Scan for the cell matching the given text and deliver its (x, y) coordinate at center. 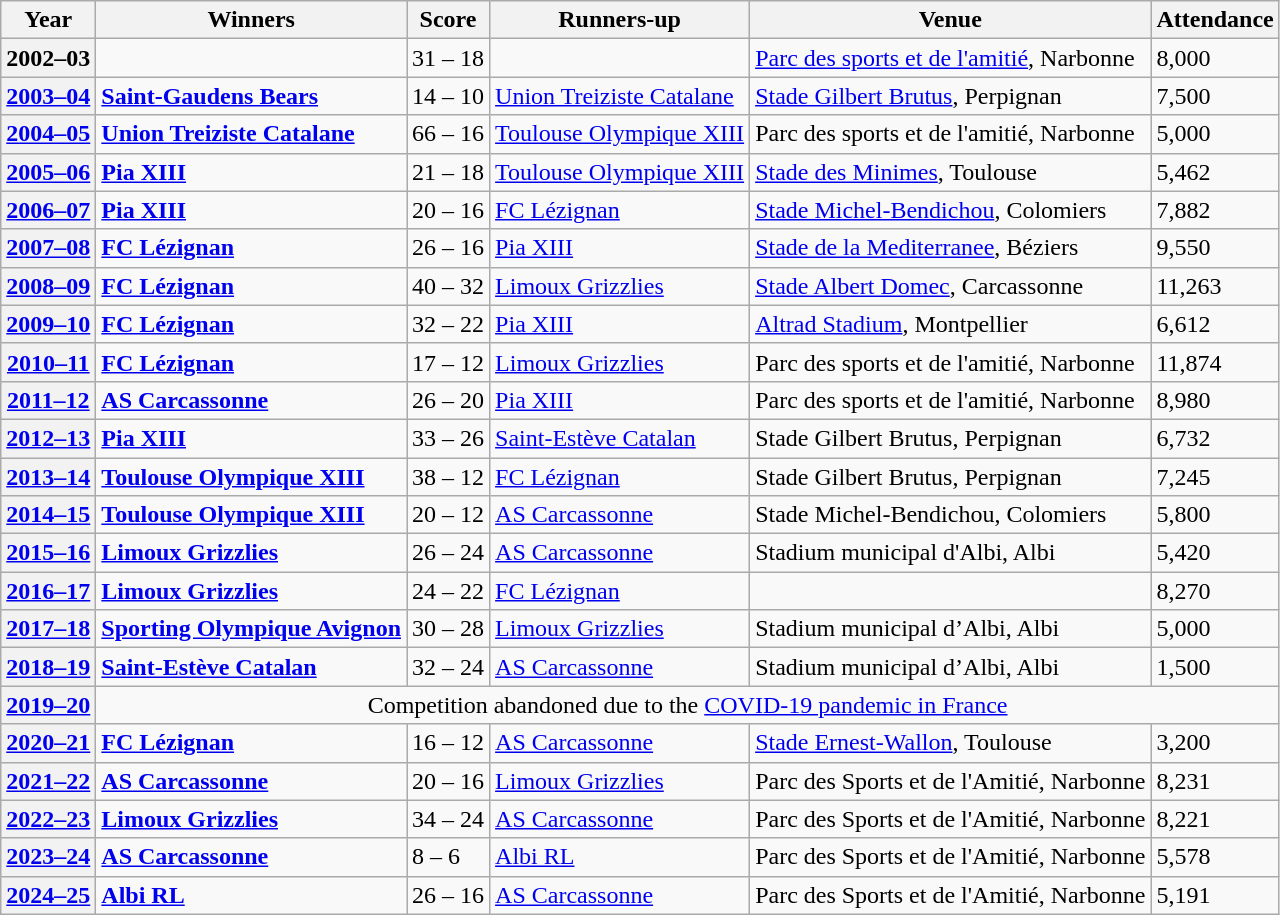
8,221 (1215, 819)
2003–04 (48, 96)
8 – 6 (448, 857)
38 – 12 (448, 477)
Winners (252, 20)
6,732 (1215, 438)
2006–07 (48, 210)
31 – 18 (448, 58)
5,800 (1215, 515)
8,270 (1215, 591)
2010–11 (48, 362)
40 – 32 (448, 286)
3,200 (1215, 743)
7,500 (1215, 96)
2019–20 (48, 705)
5,420 (1215, 553)
2014–15 (48, 515)
21 – 18 (448, 172)
2022–23 (48, 819)
8,980 (1215, 400)
30 – 28 (448, 629)
Sporting Olympique Avignon (252, 629)
26 – 20 (448, 400)
2021–22 (48, 781)
14 – 10 (448, 96)
32 – 24 (448, 667)
2007–08 (48, 248)
26 – 24 (448, 553)
Attendance (1215, 20)
7,882 (1215, 210)
2013–14 (48, 477)
2015–16 (48, 553)
Stade des Minimes, Toulouse (950, 172)
2017–18 (48, 629)
24 – 22 (448, 591)
17 – 12 (448, 362)
2018–19 (48, 667)
2009–10 (48, 324)
8,231 (1215, 781)
2008–09 (48, 286)
Stade de la Mediterranee, Béziers (950, 248)
Saint-Gaudens Bears (252, 96)
66 – 16 (448, 134)
20 – 12 (448, 515)
Competition abandoned due to the COVID-19 pandemic in France (688, 705)
5,578 (1215, 857)
34 – 24 (448, 819)
2002–03 (48, 58)
9,550 (1215, 248)
2023–24 (48, 857)
2005–06 (48, 172)
2011–12 (48, 400)
5,191 (1215, 895)
2004–05 (48, 134)
1,500 (1215, 667)
8,000 (1215, 58)
2012–13 (48, 438)
32 – 22 (448, 324)
Score (448, 20)
6,612 (1215, 324)
Stade Albert Domec, Carcassonne (950, 286)
33 – 26 (448, 438)
7,245 (1215, 477)
11,263 (1215, 286)
Venue (950, 20)
5,462 (1215, 172)
2020–21 (48, 743)
Altrad Stadium, Montpellier (950, 324)
16 – 12 (448, 743)
2016–17 (48, 591)
11,874 (1215, 362)
Stadium municipal d'Albi, Albi (950, 553)
Year (48, 20)
2024–25 (48, 895)
Runners-up (620, 20)
Stade Ernest-Wallon, Toulouse (950, 743)
